Return the [X, Y] coordinate for the center point of the cell that contains the specified text.  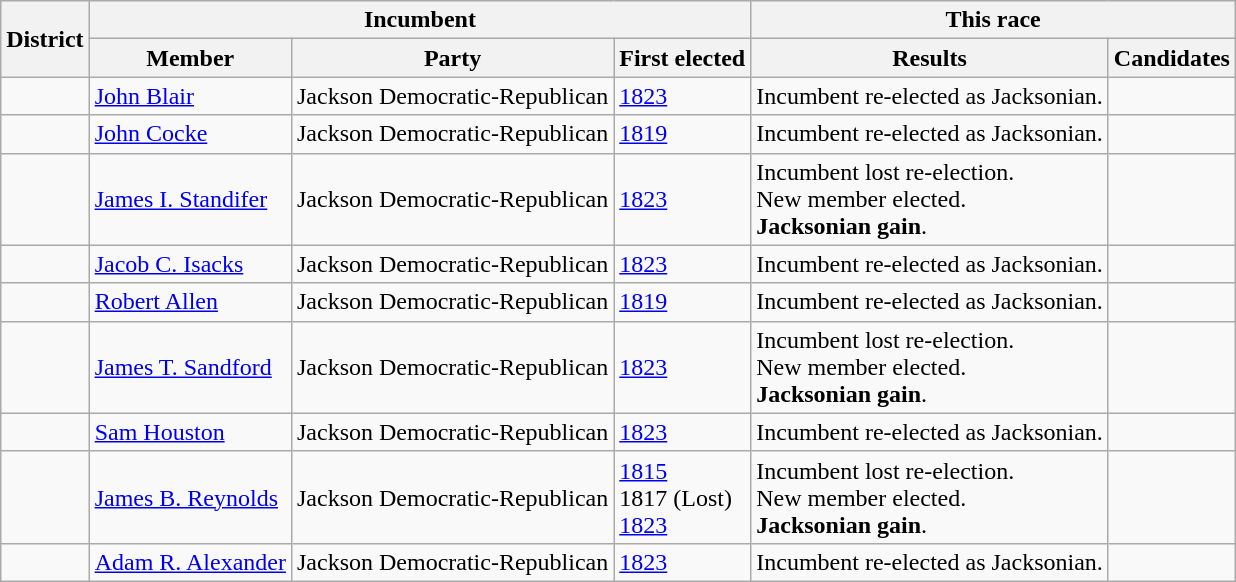
First elected [682, 58]
Results [930, 58]
John Cocke [190, 134]
Member [190, 58]
Jacob C. Isacks [190, 264]
Candidates [1172, 58]
Sam Houston [190, 432]
This race [994, 20]
Adam R. Alexander [190, 562]
Party [452, 58]
James B. Reynolds [190, 497]
John Blair [190, 96]
Robert Allen [190, 302]
18151817 (Lost)1823 [682, 497]
James I. Standifer [190, 199]
District [45, 39]
Incumbent [420, 20]
James T. Sandford [190, 367]
